From the cell containing the given text, extract its center point as [x, y] coordinate. 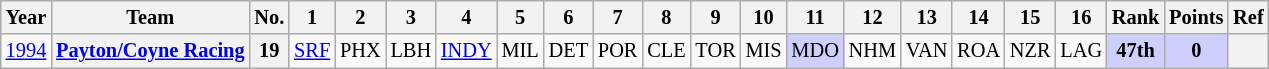
4 [466, 17]
LAG [1081, 51]
PHX [360, 51]
DET [568, 51]
9 [715, 17]
No. [269, 17]
8 [666, 17]
POR [618, 51]
VAN [926, 51]
16 [1081, 17]
SRF [312, 51]
12 [872, 17]
1 [312, 17]
11 [816, 17]
10 [764, 17]
3 [411, 17]
INDY [466, 51]
14 [978, 17]
Ref [1248, 17]
19 [269, 51]
2 [360, 17]
NHM [872, 51]
6 [568, 17]
Year [26, 17]
CLE [666, 51]
TOR [715, 51]
5 [520, 17]
MDO [816, 51]
MIL [520, 51]
Payton/Coyne Racing [150, 51]
15 [1030, 17]
NZR [1030, 51]
ROA [978, 51]
0 [1196, 51]
13 [926, 17]
47th [1136, 51]
1994 [26, 51]
MIS [764, 51]
7 [618, 17]
Team [150, 17]
LBH [411, 51]
Rank [1136, 17]
Points [1196, 17]
